Capture the cell that displays the provided text and extract its [X, Y] central coordinate. 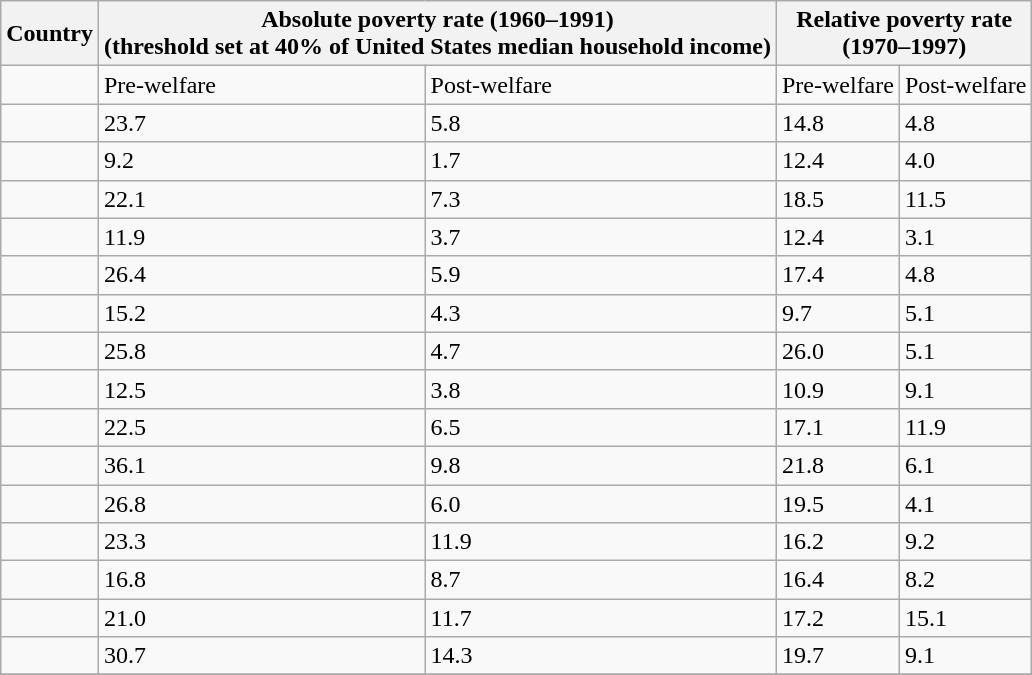
22.5 [262, 427]
26.0 [838, 351]
Country [50, 34]
4.7 [600, 351]
6.0 [600, 503]
4.0 [965, 161]
21.0 [262, 618]
3.1 [965, 237]
23.7 [262, 123]
17.1 [838, 427]
26.8 [262, 503]
3.7 [600, 237]
6.5 [600, 427]
7.3 [600, 199]
15.1 [965, 618]
10.9 [838, 389]
16.8 [262, 580]
Absolute poverty rate (1960–1991)(threshold set at 40% of United States median household income) [437, 34]
3.8 [600, 389]
17.4 [838, 275]
14.8 [838, 123]
26.4 [262, 275]
30.7 [262, 656]
5.9 [600, 275]
16.2 [838, 542]
4.3 [600, 313]
17.2 [838, 618]
25.8 [262, 351]
9.7 [838, 313]
18.5 [838, 199]
Relative poverty rate(1970–1997) [904, 34]
36.1 [262, 465]
11.7 [600, 618]
11.5 [965, 199]
19.7 [838, 656]
12.5 [262, 389]
23.3 [262, 542]
15.2 [262, 313]
8.7 [600, 580]
16.4 [838, 580]
21.8 [838, 465]
14.3 [600, 656]
22.1 [262, 199]
6.1 [965, 465]
4.1 [965, 503]
1.7 [600, 161]
5.8 [600, 123]
9.8 [600, 465]
8.2 [965, 580]
19.5 [838, 503]
